From the cell containing the given text, extract its center point as (x, y) coordinate. 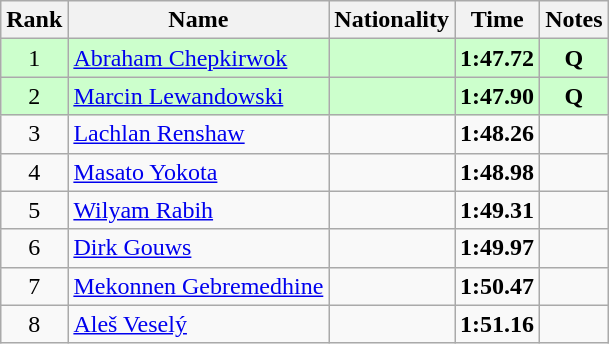
7 (34, 286)
8 (34, 324)
Aleš Veselý (198, 324)
Masato Yokota (198, 172)
Time (498, 20)
Dirk Gouws (198, 248)
1:51.16 (498, 324)
Rank (34, 20)
1:47.72 (498, 58)
2 (34, 96)
Mekonnen Gebremedhine (198, 286)
Wilyam Rabih (198, 210)
1:50.47 (498, 286)
5 (34, 210)
1 (34, 58)
1:47.90 (498, 96)
1:48.98 (498, 172)
Notes (574, 20)
Nationality (392, 20)
4 (34, 172)
1:48.26 (498, 134)
1:49.31 (498, 210)
3 (34, 134)
6 (34, 248)
Marcin Lewandowski (198, 96)
Lachlan Renshaw (198, 134)
Name (198, 20)
1:49.97 (498, 248)
Abraham Chepkirwok (198, 58)
